Find where the given text appears and provide that cell's center as [X, Y] coordinate. 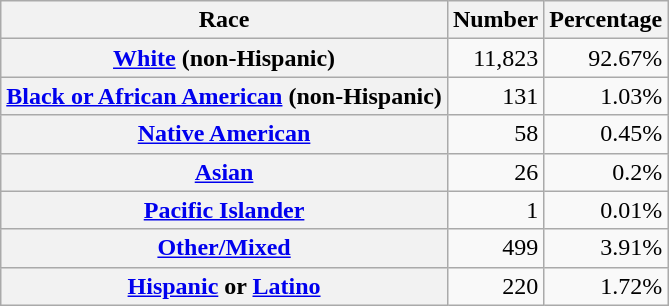
499 [495, 248]
White (non-Hispanic) [224, 58]
Percentage [606, 20]
92.67% [606, 58]
220 [495, 286]
0.45% [606, 134]
Number [495, 20]
0.01% [606, 210]
26 [495, 172]
131 [495, 96]
1 [495, 210]
11,823 [495, 58]
3.91% [606, 248]
1.72% [606, 286]
Hispanic or Latino [224, 286]
0.2% [606, 172]
Black or African American (non-Hispanic) [224, 96]
58 [495, 134]
Race [224, 20]
Pacific Islander [224, 210]
Native American [224, 134]
1.03% [606, 96]
Asian [224, 172]
Other/Mixed [224, 248]
